Return (x, y) of the center of cell containing provided text 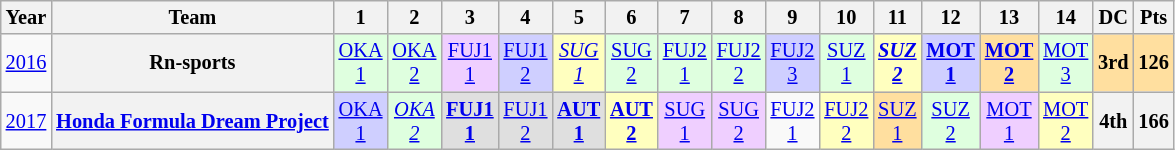
166 (1153, 121)
126 (1153, 63)
12 (950, 17)
2016 (26, 63)
Team (192, 17)
MOT3 (1066, 63)
Rn-sports (192, 63)
DC (1113, 17)
13 (1009, 17)
3 (470, 17)
8 (739, 17)
Pts (1153, 17)
7 (685, 17)
FUJ23 (793, 63)
AUT1 (578, 121)
4th (1113, 121)
Honda Formula Dream Project (192, 121)
6 (632, 17)
1 (361, 17)
14 (1066, 17)
11 (897, 17)
2 (414, 17)
3rd (1113, 63)
4 (526, 17)
Year (26, 17)
2017 (26, 121)
9 (793, 17)
10 (846, 17)
5 (578, 17)
AUT2 (632, 121)
